Scan for the cell matching the given text and deliver its (x, y) coordinate at center. 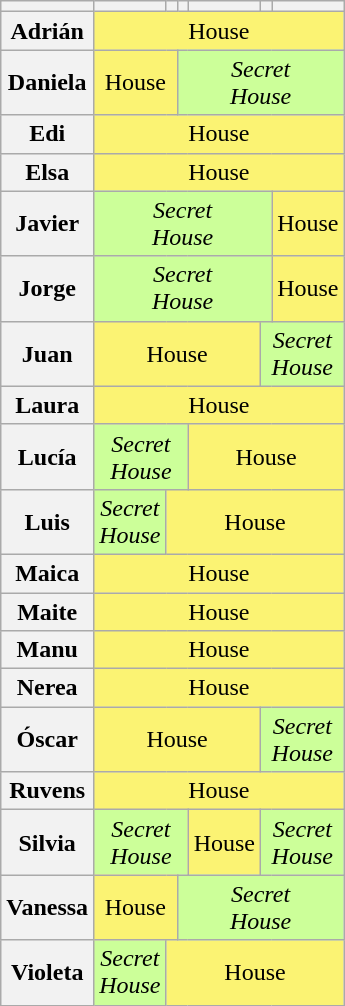
Luis (48, 522)
Nerea (48, 688)
Maica (48, 573)
Violeta (48, 972)
Edi (48, 134)
Óscar (48, 740)
Maite (48, 611)
Jorge (48, 288)
Manu (48, 650)
Laura (48, 405)
Vanessa (48, 908)
Lucía (48, 456)
Javier (48, 224)
Adrián (48, 31)
Silvia (48, 842)
Elsa (48, 172)
Daniela (48, 82)
Juan (48, 354)
Ruvens (48, 791)
